Output the (X, Y) coordinate of the center of the cell containing the given text.  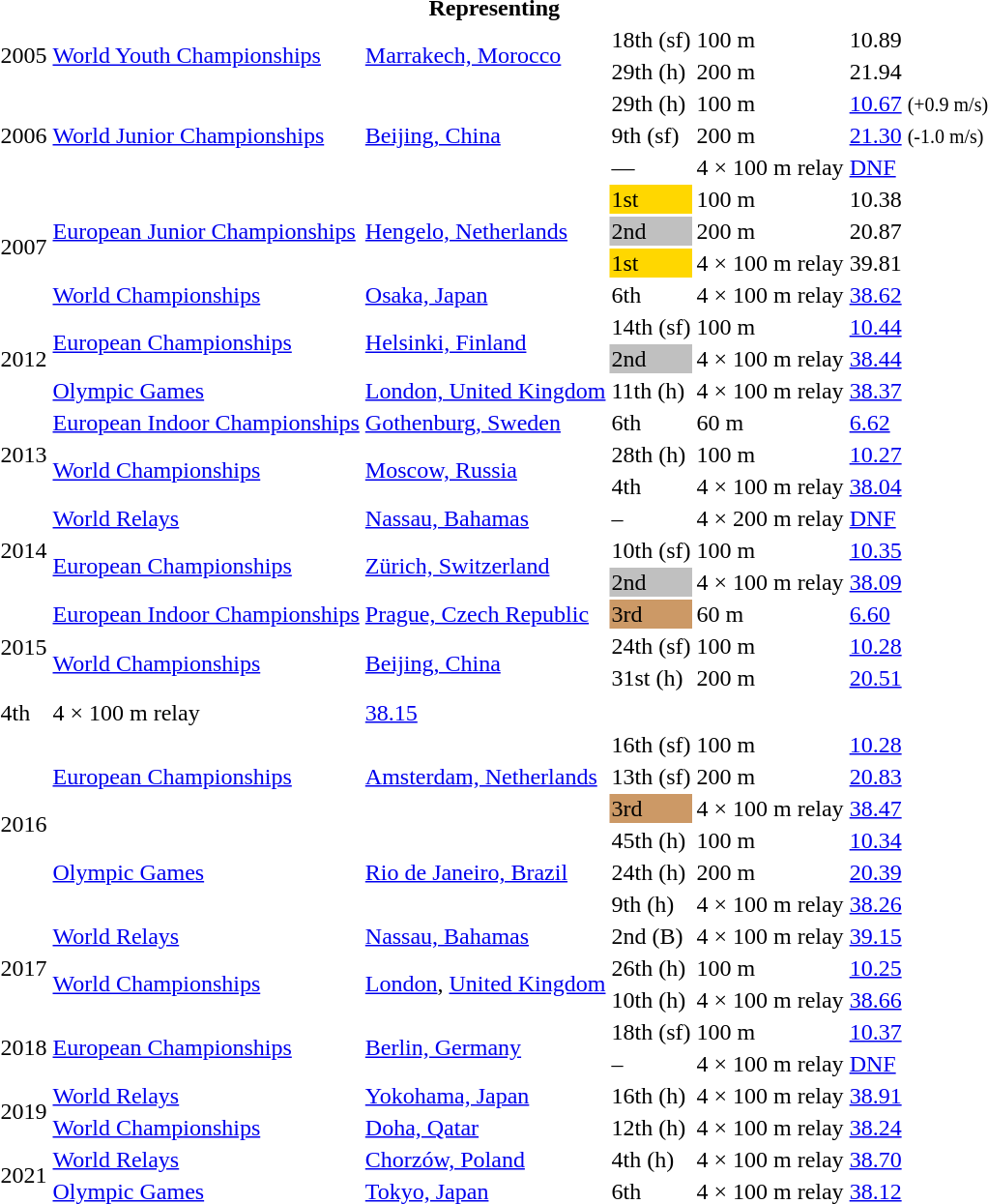
Doha, Qatar (485, 1128)
World Youth Championships (206, 56)
World Junior Championships (206, 135)
11th (h) (652, 391)
Moscow, Russia (485, 470)
45th (h) (652, 840)
26th (h) (652, 968)
Prague, Czech Republic (485, 614)
Osaka, Japan (485, 295)
Hengelo, Netherlands (485, 231)
4th (h) (652, 1160)
13th (sf) (652, 777)
Amsterdam, Netherlands (485, 777)
14th (sf) (652, 327)
Chorzów, Poland (485, 1160)
9th (h) (652, 904)
4 × 200 m relay (770, 518)
Rio de Janeiro, Brazil (485, 872)
12th (h) (652, 1128)
9th (sf) (652, 135)
31st (h) (652, 678)
38.15 (485, 713)
Gothenburg, Sweden (485, 423)
Marrakech, Morocco (485, 56)
24th (h) (652, 872)
28th (h) (652, 455)
Yokohama, Japan (485, 1096)
10th (h) (652, 1000)
— (652, 167)
16th (sf) (652, 745)
Berlin, Germany (485, 1048)
4th (652, 486)
10th (sf) (652, 550)
European Junior Championships (206, 231)
Helsinki, Finland (485, 342)
Zürich, Switzerland (485, 567)
2nd (B) (652, 936)
24th (sf) (652, 646)
16th (h) (652, 1096)
